Capture the cell that displays the provided text and extract its [X, Y] central coordinate. 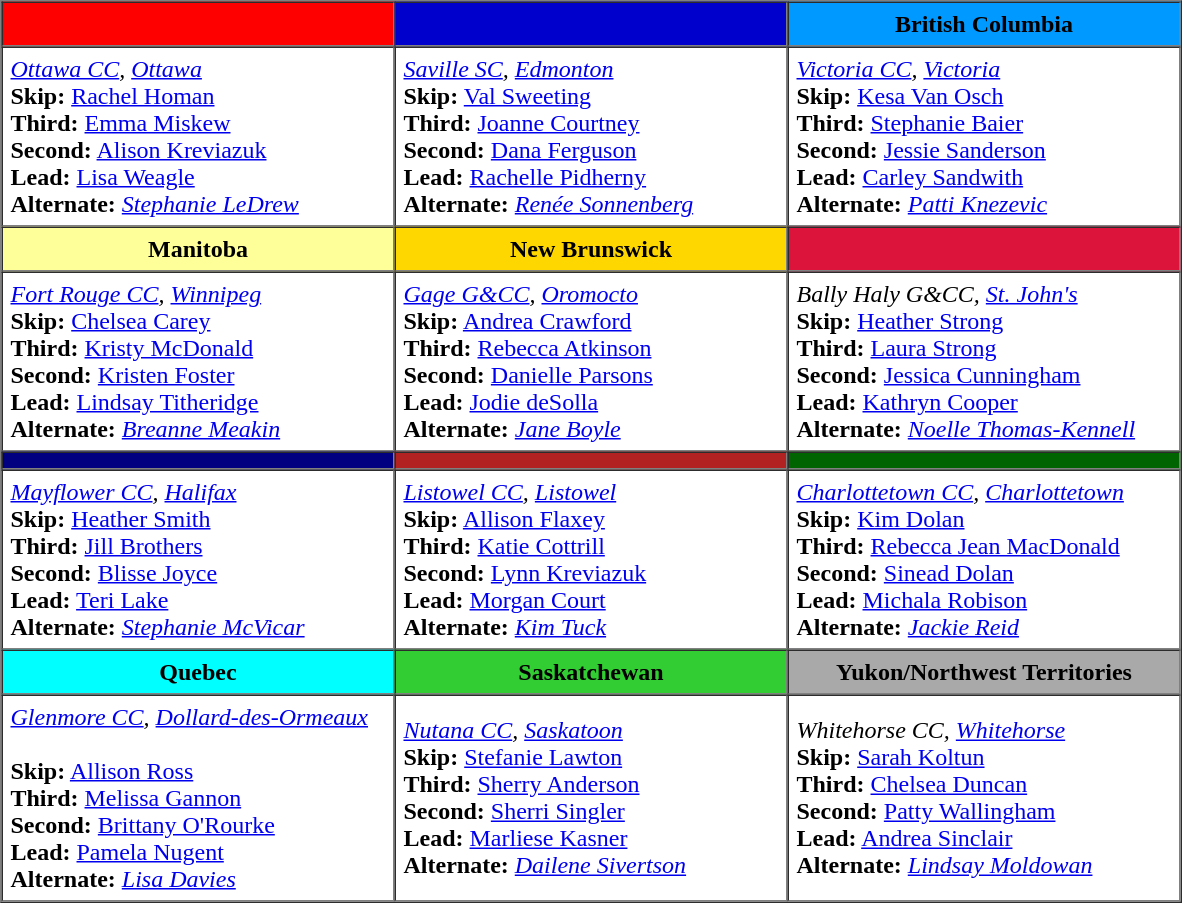
Nutana CC, SaskatoonSkip: Stefanie Lawton Third: Sherry Anderson Second: Sherri Singler Lead: Marliese Kasner Alternate: Dailene Sivertson [590, 798]
Yukon/Northwest Territories [984, 672]
Victoria CC, VictoriaSkip: Kesa Van Osch Third: Stephanie Baier Second: Jessie Sanderson Lead: Carley Sandwith Alternate: Patti Knezevic [984, 136]
Glenmore CC, Dollard-des-OrmeauxSkip: Allison Ross Third: Melissa Gannon Second: Brittany O'Rourke Lead: Pamela Nugent Alternate: Lisa Davies [198, 798]
Gage G&CC, OromoctoSkip: Andrea Crawford Third: Rebecca Atkinson Second: Danielle Parsons Lead: Jodie deSolla Alternate: Jane Boyle [590, 362]
Fort Rouge CC, WinnipegSkip: Chelsea Carey Third: Kristy McDonald Second: Kristen Foster Lead: Lindsay Titheridge Alternate: Breanne Meakin [198, 362]
New Brunswick [590, 248]
Manitoba [198, 248]
British Columbia [984, 24]
Ottawa CC, OttawaSkip: Rachel Homan Third: Emma Miskew Second: Alison Kreviazuk Lead: Lisa Weagle Alternate: Stephanie LeDrew [198, 136]
Listowel CC, ListowelSkip: Allison Flaxey Third: Katie Cottrill Second: Lynn Kreviazuk Lead: Morgan Court Alternate: Kim Tuck [590, 560]
Quebec [198, 672]
Whitehorse CC, WhitehorseSkip: Sarah Koltun Third: Chelsea Duncan Second: Patty Wallingham Lead: Andrea Sinclair Alternate: Lindsay Moldowan [984, 798]
Mayflower CC, HalifaxSkip: Heather Smith Third: Jill Brothers Second: Blisse Joyce Lead: Teri Lake Alternate: Stephanie McVicar [198, 560]
Saville SC, EdmontonSkip: Val Sweeting Third: Joanne Courtney Second: Dana Ferguson Lead: Rachelle Pidherny Alternate: Renée Sonnenberg [590, 136]
Bally Haly G&CC, St. John'sSkip: Heather Strong Third: Laura Strong Second: Jessica Cunningham Lead: Kathryn Cooper Alternate: Noelle Thomas-Kennell [984, 362]
Saskatchewan [590, 672]
Charlottetown CC, CharlottetownSkip: Kim Dolan Third: Rebecca Jean MacDonald Second: Sinead Dolan Lead: Michala Robison Alternate: Jackie Reid [984, 560]
